Output the [X, Y] coordinate of the center of the cell containing the given text.  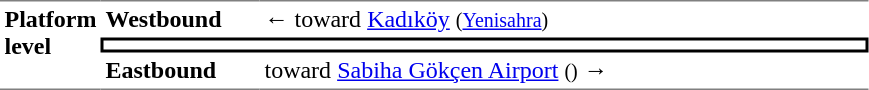
toward Sabiha Gökçen Airport () → [564, 71]
Platform level [50, 45]
Westbound [180, 19]
Eastbound [180, 71]
← toward Kadıköy (Yenisahra) [564, 19]
